From the cell containing the given text, extract its center point as [X, Y] coordinate. 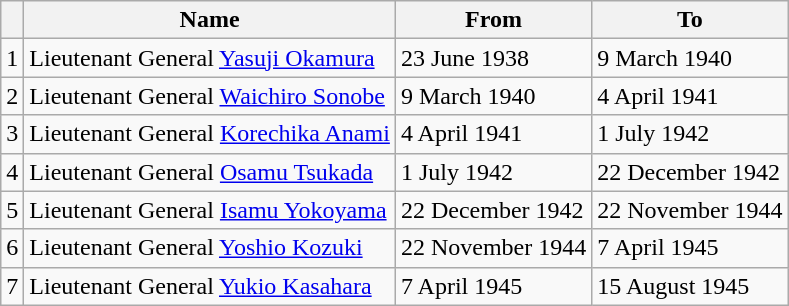
Lieutenant General Korechika Anami [210, 134]
Lieutenant General Yukio Kasahara [210, 286]
1 [12, 58]
Lieutenant General Yasuji Okamura [210, 58]
6 [12, 248]
Name [210, 20]
Lieutenant General Osamu Tsukada [210, 172]
Lieutenant General Isamu Yokoyama [210, 210]
4 [12, 172]
To [690, 20]
Lieutenant General Yoshio Kozuki [210, 248]
5 [12, 210]
3 [12, 134]
From [493, 20]
7 [12, 286]
2 [12, 96]
15 August 1945 [690, 286]
Lieutenant General Waichiro Sonobe [210, 96]
23 June 1938 [493, 58]
